Provide the [X, Y] coordinate of the cell's center where the given text is located.  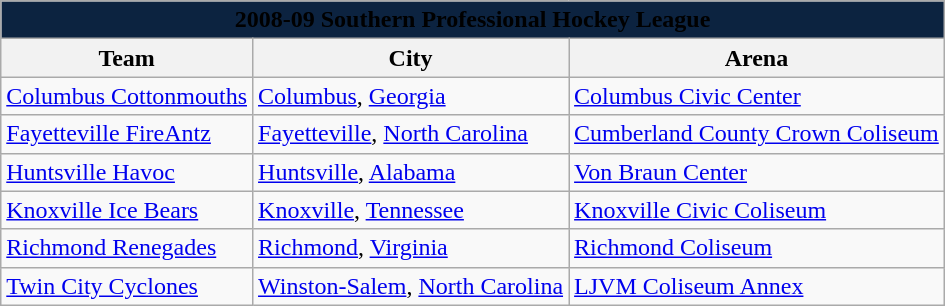
Knoxville Ice Bears [127, 210]
Richmond, Virginia [411, 248]
Von Braun Center [757, 172]
Arena [757, 58]
Knoxville, Tennessee [411, 210]
2008-09 Southern Professional Hockey League [473, 20]
Huntsville, Alabama [411, 172]
LJVM Coliseum Annex [757, 286]
Cumberland County Crown Coliseum [757, 134]
Winston-Salem, North Carolina [411, 286]
Columbus Cottonmouths [127, 96]
City [411, 58]
Fayetteville FireAntz [127, 134]
Knoxville Civic Coliseum [757, 210]
Columbus Civic Center [757, 96]
Twin City Cyclones [127, 286]
Huntsville Havoc [127, 172]
Fayetteville, North Carolina [411, 134]
Columbus, Georgia [411, 96]
Richmond Renegades [127, 248]
Richmond Coliseum [757, 248]
Team [127, 58]
